Return the (X, Y) coordinate for the center point of the cell that contains the specified text.  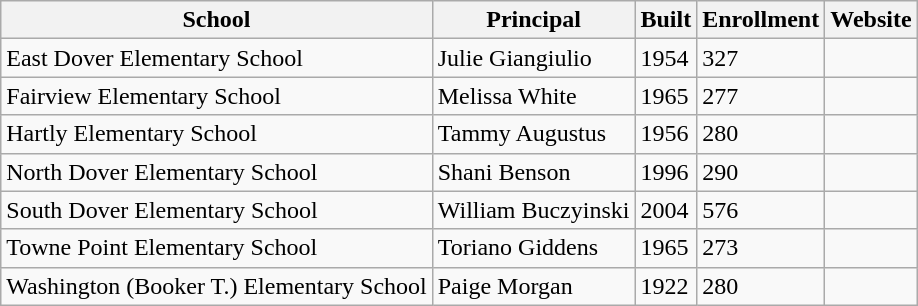
2004 (666, 210)
Julie Giangiulio (534, 58)
Tammy Augustus (534, 134)
Built (666, 20)
290 (761, 172)
327 (761, 58)
277 (761, 96)
North Dover Elementary School (216, 172)
Melissa White (534, 96)
1956 (666, 134)
576 (761, 210)
Toriano Giddens (534, 248)
273 (761, 248)
Towne Point Elementary School (216, 248)
1954 (666, 58)
1922 (666, 286)
Fairview Elementary School (216, 96)
East Dover Elementary School (216, 58)
Paige Morgan (534, 286)
Enrollment (761, 20)
Hartly Elementary School (216, 134)
School (216, 20)
Shani Benson (534, 172)
South Dover Elementary School (216, 210)
William Buczyinski (534, 210)
Principal (534, 20)
Website (871, 20)
1996 (666, 172)
Washington (Booker T.) Elementary School (216, 286)
